Search for the cell housing the specified text and yield its (X, Y) center coordinate. 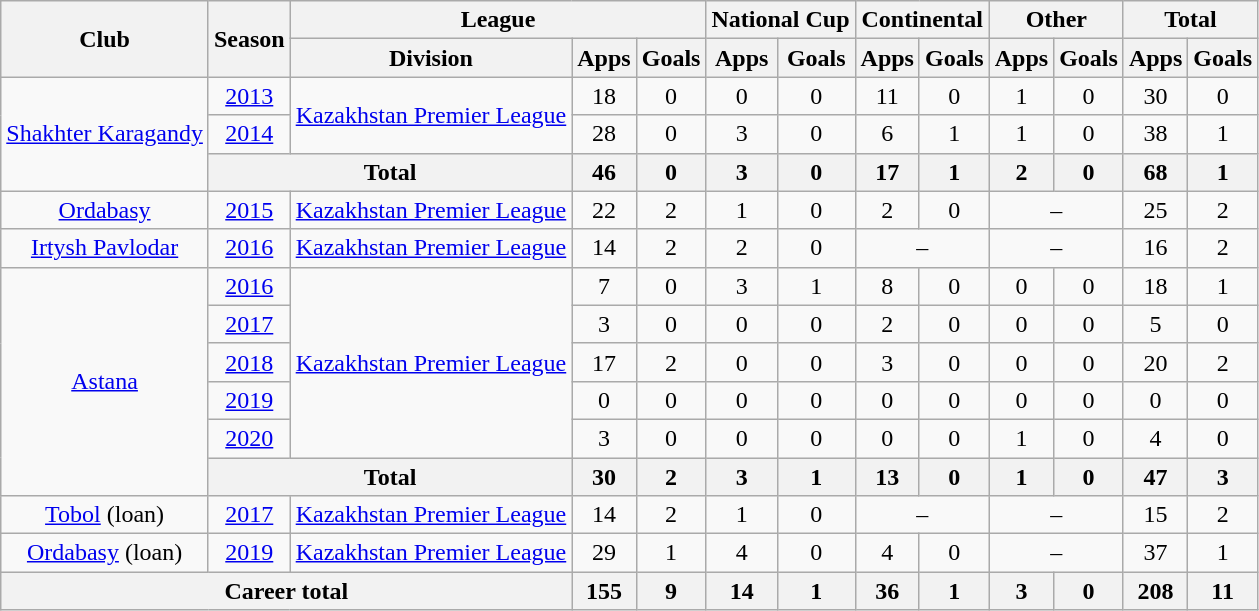
22 (604, 210)
Career total (286, 591)
National Cup (780, 20)
Other (1056, 20)
38 (1155, 134)
Astana (105, 381)
League (498, 20)
28 (604, 134)
36 (887, 591)
9 (671, 591)
15 (1155, 515)
2018 (249, 362)
37 (1155, 553)
46 (604, 172)
16 (1155, 248)
Ordabasy (loan) (105, 553)
2014 (249, 134)
2020 (249, 438)
2015 (249, 210)
7 (604, 286)
13 (887, 477)
208 (1155, 591)
Ordabasy (105, 210)
Division (431, 58)
Club (105, 39)
25 (1155, 210)
47 (1155, 477)
29 (604, 553)
155 (604, 591)
20 (1155, 362)
Irtysh Pavlodar (105, 248)
Season (249, 39)
Tobol (loan) (105, 515)
6 (887, 134)
8 (887, 286)
5 (1155, 324)
68 (1155, 172)
Shakhter Karagandy (105, 134)
Continental (922, 20)
2013 (249, 96)
